Scan for the cell matching the given text and deliver its [x, y] coordinate at center. 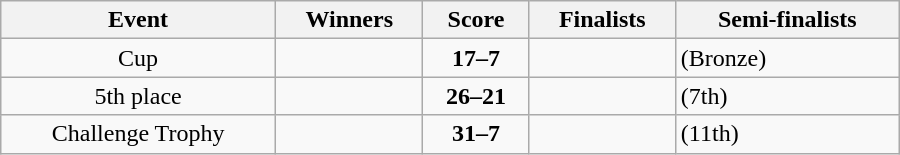
Cup [138, 58]
(7th) [787, 96]
Winners [348, 20]
17–7 [476, 58]
31–7 [476, 134]
5th place [138, 96]
Finalists [602, 20]
26–21 [476, 96]
Score [476, 20]
Event [138, 20]
(11th) [787, 134]
Challenge Trophy [138, 134]
Semi-finalists [787, 20]
(Bronze) [787, 58]
